Output the (x, y) coordinate of the center of the cell containing the given text.  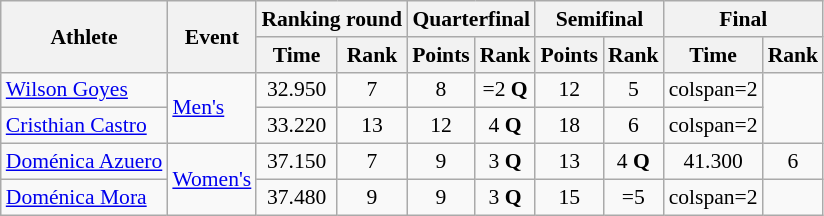
Semifinal (599, 19)
37.480 (296, 197)
18 (569, 126)
Men's (212, 108)
Women's (212, 180)
Final (744, 19)
Event (212, 36)
5 (634, 90)
Ranking round (332, 19)
Doménica Mora (84, 197)
32.950 (296, 90)
Cristhian Castro (84, 126)
Wilson Goyes (84, 90)
Athlete (84, 36)
33.220 (296, 126)
Quarterfinal (471, 19)
37.150 (296, 162)
=5 (634, 197)
8 (441, 90)
Doménica Azuero (84, 162)
41.300 (714, 162)
=2 Q (506, 90)
15 (569, 197)
